Extract the [X, Y] coordinate from the center of the cell holding the provided text.  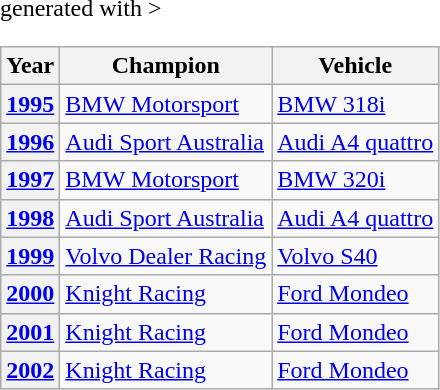
Year [30, 66]
1999 [30, 256]
BMW 318i [356, 104]
2000 [30, 294]
1996 [30, 142]
1997 [30, 180]
1998 [30, 218]
Volvo Dealer Racing [166, 256]
Vehicle [356, 66]
2001 [30, 332]
1995 [30, 104]
Champion [166, 66]
Volvo S40 [356, 256]
BMW 320i [356, 180]
2002 [30, 370]
